Scan for the cell matching the given text and deliver its (X, Y) coordinate at center. 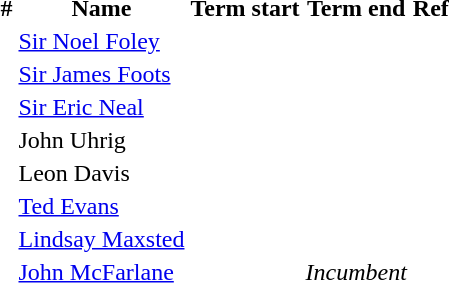
Sir James Foots (102, 74)
Ted Evans (102, 206)
John Uhrig (102, 140)
Sir Eric Neal (102, 107)
Lindsay Maxsted (102, 239)
Sir Noel Foley (102, 41)
Leon Davis (102, 173)
